Scan for the cell matching the given text and deliver its [x, y] coordinate at center. 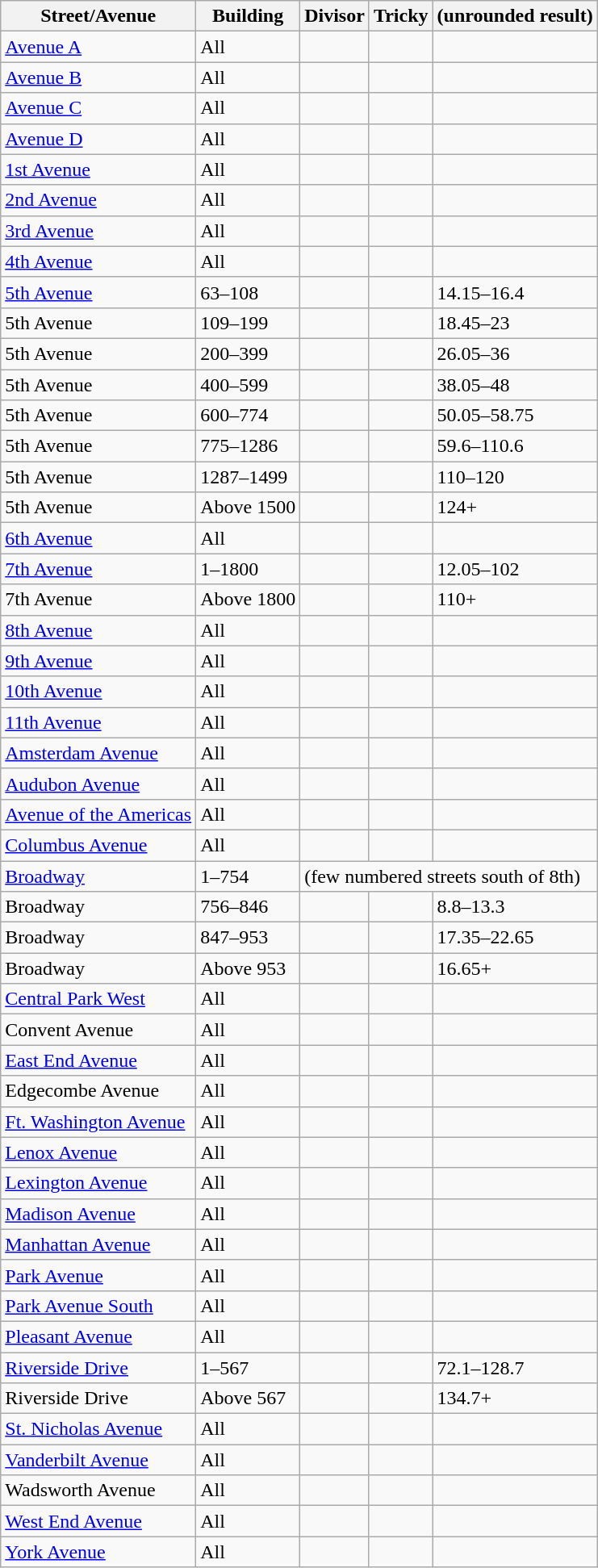
1–754 [249, 876]
1–567 [249, 1368]
1287–1499 [249, 477]
4th Avenue [98, 261]
Avenue A [98, 47]
Divisor [335, 16]
Lexington Avenue [98, 1183]
134.7+ [515, 1399]
Edgecombe Avenue [98, 1091]
600–774 [249, 416]
775–1286 [249, 446]
18.45–23 [515, 323]
17.35–22.65 [515, 938]
Vanderbilt Avenue [98, 1460]
Avenue of the Americas [98, 814]
Ft. Washington Avenue [98, 1122]
400–599 [249, 385]
124+ [515, 508]
59.6–110.6 [515, 446]
Above 1800 [249, 600]
12.05–102 [515, 569]
72.1–128.7 [515, 1368]
Convent Avenue [98, 1030]
63–108 [249, 292]
Pleasant Avenue [98, 1336]
Tricky [400, 16]
200–399 [249, 353]
Manhattan Avenue [98, 1244]
(few numbered streets south of 8th) [449, 876]
St. Nicholas Avenue [98, 1429]
Park Avenue [98, 1275]
756–846 [249, 907]
6th Avenue [98, 538]
Building [249, 16]
50.05–58.75 [515, 416]
West End Avenue [98, 1521]
1–1800 [249, 569]
38.05–48 [515, 385]
8th Avenue [98, 630]
109–199 [249, 323]
3rd Avenue [98, 231]
Audubon Avenue [98, 784]
(unrounded result) [515, 16]
Avenue D [98, 139]
110+ [515, 600]
26.05–36 [515, 353]
Street/Avenue [98, 16]
Park Avenue South [98, 1306]
1st Avenue [98, 169]
Lenox Avenue [98, 1152]
Above 1500 [249, 508]
Avenue B [98, 77]
Wadsworth Avenue [98, 1491]
11th Avenue [98, 722]
16.65+ [515, 968]
East End Avenue [98, 1060]
2nd Avenue [98, 200]
Central Park West [98, 999]
847–953 [249, 938]
Avenue C [98, 108]
10th Avenue [98, 692]
Amsterdam Avenue [98, 753]
Columbus Avenue [98, 845]
8.8–13.3 [515, 907]
14.15–16.4 [515, 292]
Above 567 [249, 1399]
Above 953 [249, 968]
Madison Avenue [98, 1214]
110–120 [515, 477]
9th Avenue [98, 661]
York Avenue [98, 1552]
